For the text-containing cell, return its midpoint in (X, Y) coordinate format. 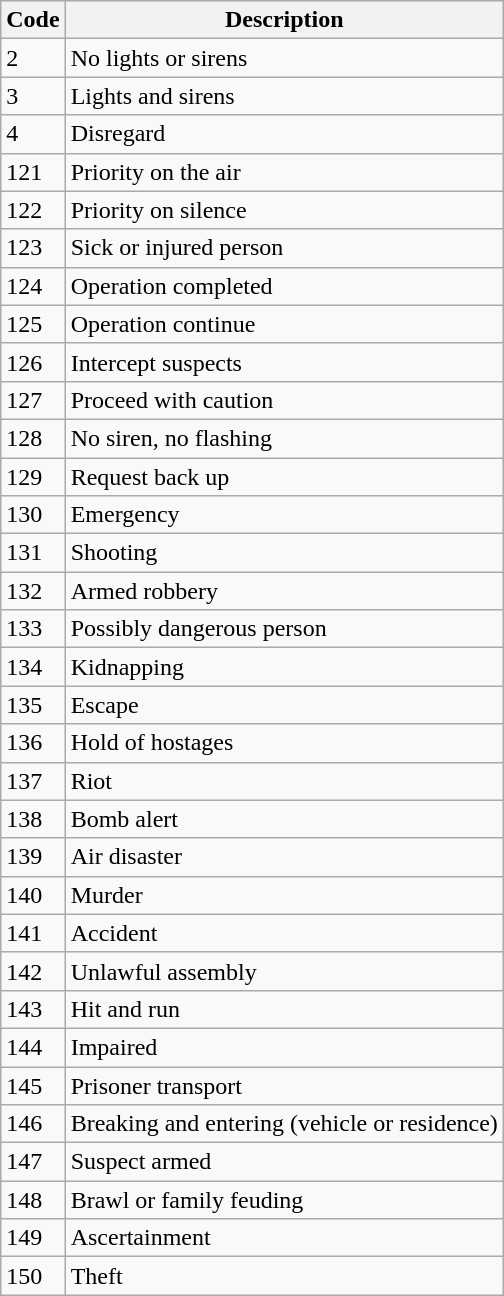
Brawl or family feuding (284, 1200)
4 (33, 134)
No lights or sirens (284, 58)
145 (33, 1085)
Description (284, 20)
Possibly dangerous person (284, 629)
133 (33, 629)
141 (33, 933)
Disregard (284, 134)
Sick or injured person (284, 248)
147 (33, 1162)
Priority on the air (284, 172)
132 (33, 591)
Emergency (284, 515)
Air disaster (284, 857)
143 (33, 1009)
129 (33, 477)
127 (33, 400)
Breaking and entering (vehicle or residence) (284, 1124)
Bomb alert (284, 819)
Operation completed (284, 286)
Intercept suspects (284, 362)
139 (33, 857)
Request back up (284, 477)
140 (33, 895)
Shooting (284, 553)
Code (33, 20)
Priority on silence (284, 210)
148 (33, 1200)
Kidnapping (284, 667)
123 (33, 248)
Suspect armed (284, 1162)
134 (33, 667)
128 (33, 438)
Lights and sirens (284, 96)
Escape (284, 705)
Riot (284, 781)
Prisoner transport (284, 1085)
Ascertainment (284, 1238)
130 (33, 515)
131 (33, 553)
Murder (284, 895)
2 (33, 58)
3 (33, 96)
Armed robbery (284, 591)
142 (33, 971)
Hit and run (284, 1009)
Impaired (284, 1047)
121 (33, 172)
149 (33, 1238)
135 (33, 705)
125 (33, 324)
137 (33, 781)
Theft (284, 1276)
146 (33, 1124)
136 (33, 743)
126 (33, 362)
Unlawful assembly (284, 971)
150 (33, 1276)
Accident (284, 933)
Hold of hostages (284, 743)
144 (33, 1047)
124 (33, 286)
Operation continue (284, 324)
138 (33, 819)
122 (33, 210)
Proceed with caution (284, 400)
No siren, no flashing (284, 438)
